Scan for the cell matching the given text and deliver its [X, Y] coordinate at center. 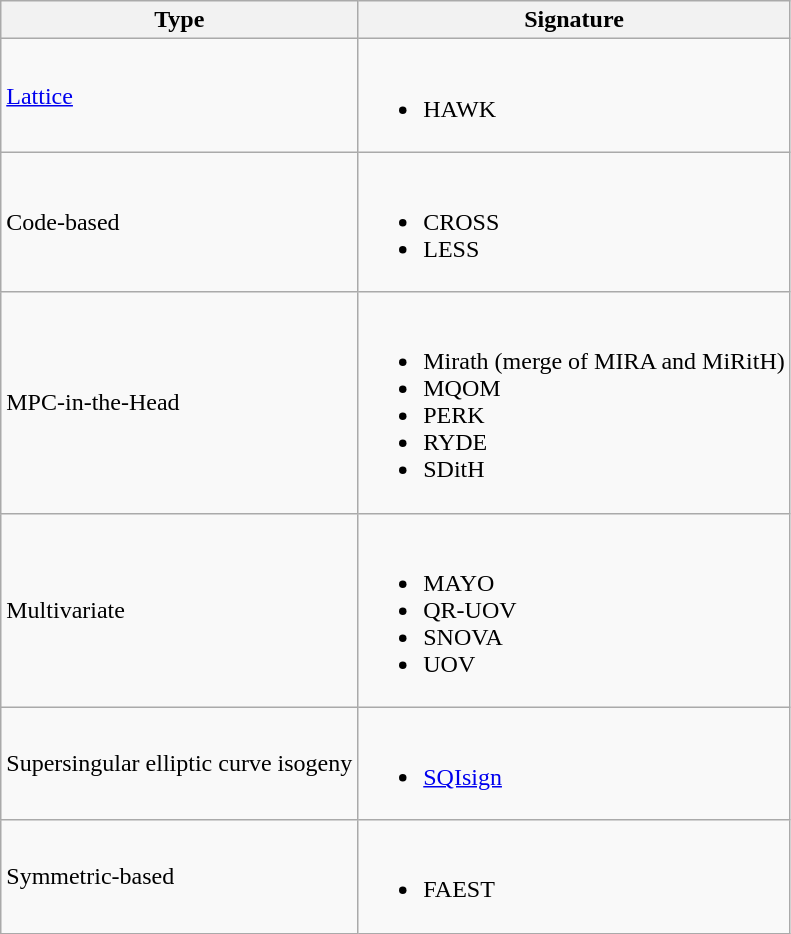
Multivariate [180, 610]
HAWK [574, 96]
FAEST [574, 876]
MPC-in-the-Head [180, 402]
Supersingular elliptic curve isogeny [180, 764]
MAYOQR-UOVSNOVAUOV [574, 610]
Signature [574, 20]
Symmetric-based [180, 876]
Mirath (merge of MIRA and MiRitH)MQOMPERKRYDESDitH [574, 402]
Type [180, 20]
Code-based [180, 222]
CROSSLESS [574, 222]
SQIsign [574, 764]
Lattice [180, 96]
